Return the [x, y] coordinate for the center point of the cell that contains the specified text.  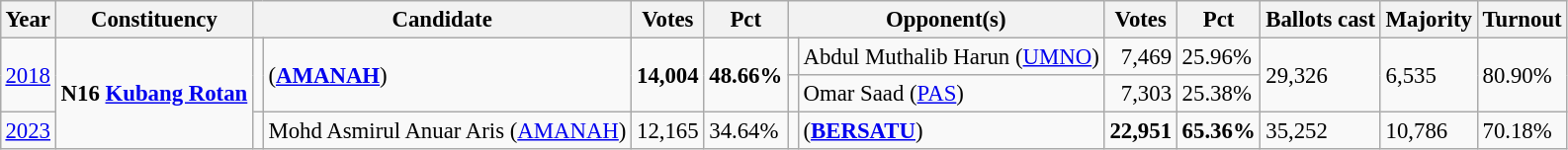
35,252 [1321, 131]
65.36% [1218, 131]
25.38% [1218, 94]
N16 Kubang Rotan [154, 93]
Candidate [443, 20]
Year [28, 20]
Turnout [1523, 20]
(AMANAH) [447, 75]
Omar Saad (PAS) [951, 94]
Constituency [154, 20]
2023 [28, 131]
10,786 [1429, 131]
(BERSATU) [951, 131]
80.90% [1523, 75]
Opponent(s) [947, 20]
7,303 [1141, 94]
Mohd Asmirul Anuar Aris (AMANAH) [447, 131]
29,326 [1321, 75]
Abdul Muthalib Harun (UMNO) [951, 56]
12,165 [668, 131]
14,004 [668, 75]
34.64% [745, 131]
70.18% [1523, 131]
6,535 [1429, 75]
48.66% [745, 75]
7,469 [1141, 56]
Majority [1429, 20]
22,951 [1141, 131]
2018 [28, 75]
25.96% [1218, 56]
Ballots cast [1321, 20]
